Scan for the cell matching the given text and deliver its [X, Y] coordinate at center. 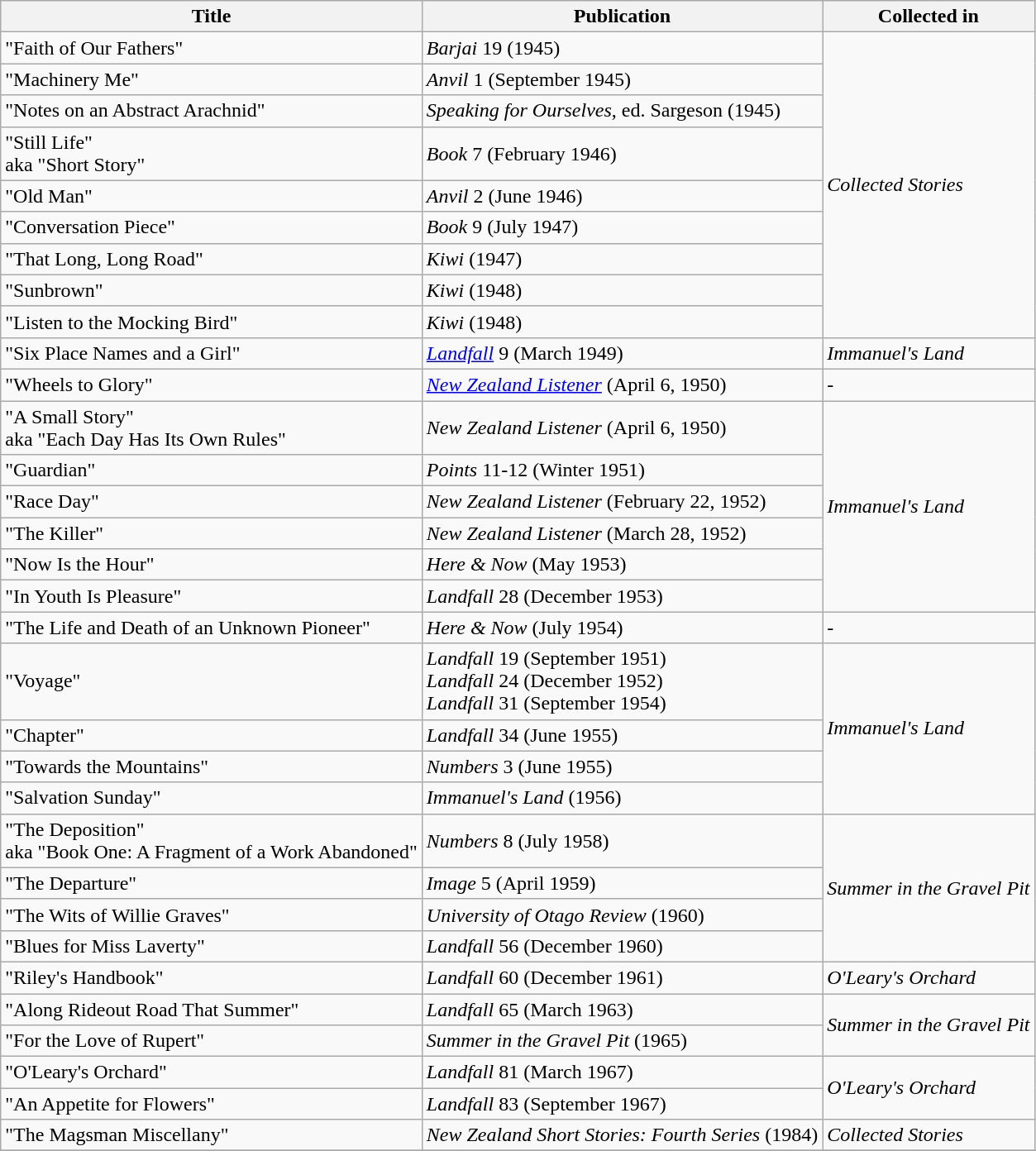
"Towards the Mountains" [212, 767]
Landfall 34 (June 1955) [622, 735]
"Salvation Sunday" [212, 798]
Landfall 28 (December 1953) [622, 596]
New Zealand Listener (February 22, 1952) [622, 502]
"Chapter" [212, 735]
Landfall 60 (December 1961) [622, 977]
"Old Man" [212, 196]
"Race Day" [212, 502]
"Machinery Me" [212, 79]
"The Departure" [212, 883]
"That Long, Long Road" [212, 259]
"Faith of Our Fathers" [212, 48]
Kiwi (1947) [622, 259]
Image 5 (April 1959) [622, 883]
"An Appetite for Flowers" [212, 1104]
"Listen to the Mocking Bird" [212, 322]
Anvil 2 (June 1946) [622, 196]
"For the Love of Rupert" [212, 1041]
Barjai 19 (1945) [622, 48]
New Zealand Listener (March 28, 1952) [622, 533]
Numbers 8 (July 1958) [622, 840]
University of Otago Review (1960) [622, 915]
"Now Is the Hour" [212, 565]
Book 7 (February 1946) [622, 154]
"The Deposition"aka "Book One: A Fragment of a Work Abandoned" [212, 840]
"The Life and Death of an Unknown Pioneer" [212, 628]
Landfall 9 (March 1949) [622, 353]
"Along Rideout Road That Summer" [212, 1010]
"Riley's Handbook" [212, 977]
Immanuel's Land (1956) [622, 798]
Landfall 65 (March 1963) [622, 1010]
"Blues for Miss Laverty" [212, 946]
Numbers 3 (June 1955) [622, 767]
"Six Place Names and a Girl" [212, 353]
New Zealand Short Stories: Fourth Series (1984) [622, 1135]
"Notes on an Abstract Arachnid" [212, 111]
Title [212, 17]
Here & Now (May 1953) [622, 565]
"Voyage" [212, 681]
"A Small Story"aka "Each Day Has Its Own Rules" [212, 427]
"The Magsman Miscellany" [212, 1135]
Landfall 56 (December 1960) [622, 946]
Here & Now (July 1954) [622, 628]
"In Youth Is Pleasure" [212, 596]
"The Wits of Willie Graves" [212, 915]
"The Killer" [212, 533]
Anvil 1 (September 1945) [622, 79]
Publication [622, 17]
Landfall 83 (September 1967) [622, 1104]
"Sunbrown" [212, 290]
Book 9 (July 1947) [622, 227]
Landfall 19 (September 1951)Landfall 24 (December 1952)Landfall 31 (September 1954) [622, 681]
Speaking for Ourselves, ed. Sargeson (1945) [622, 111]
"Conversation Piece" [212, 227]
"Still Life"aka "Short Story" [212, 154]
Summer in the Gravel Pit (1965) [622, 1041]
"Wheels to Glory" [212, 384]
Points 11-12 (Winter 1951) [622, 470]
"Guardian" [212, 470]
Collected in [929, 17]
Landfall 81 (March 1967) [622, 1072]
"O'Leary's Orchard" [212, 1072]
